Provide the [x, y] coordinate of the cell's center where the given text is located.  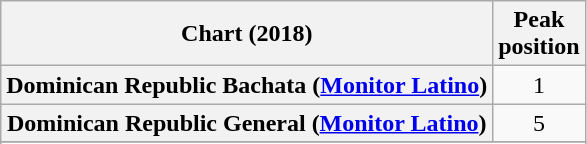
Peak position [539, 34]
Dominican Republic General (Monitor Latino) [247, 123]
5 [539, 123]
1 [539, 85]
Chart (2018) [247, 34]
Dominican Republic Bachata (Monitor Latino) [247, 85]
